Extract the [X, Y] coordinate from the center of the cell holding the provided text.  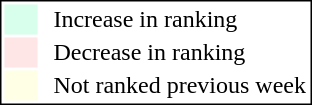
Increase in ranking [180, 19]
Decrease in ranking [180, 53]
Not ranked previous week [180, 85]
